Find where the given text appears and provide that cell's center as [X, Y] coordinate. 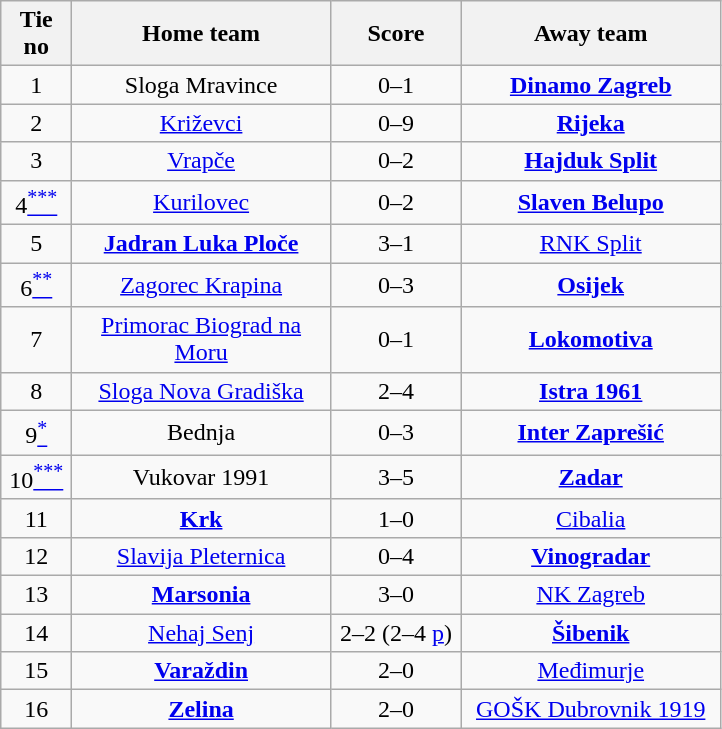
Primorac Biograd na Moru [202, 340]
Zagorec Krapina [202, 286]
4*** [36, 202]
Dinamo Zagreb [590, 85]
0–9 [396, 123]
Bednja [202, 432]
1–0 [396, 518]
0–4 [396, 556]
Marsonia [202, 595]
3–0 [396, 595]
Vinogradar [590, 556]
9* [36, 432]
Zadar [590, 478]
Rijeka [590, 123]
2 [36, 123]
Kurilovec [202, 202]
5 [36, 244]
15 [36, 671]
2–2 (2–4 p) [396, 633]
Šibenik [590, 633]
Nehaj Senj [202, 633]
Sloga Nova Gradiška [202, 391]
3–1 [396, 244]
8 [36, 391]
2–4 [396, 391]
Istra 1961 [590, 391]
11 [36, 518]
Vrapče [202, 161]
10*** [36, 478]
Krk [202, 518]
Score [396, 34]
Slaven Belupo [590, 202]
Cibalia [590, 518]
16 [36, 709]
3–5 [396, 478]
Zelina [202, 709]
Varaždin [202, 671]
Slavija Pleternica [202, 556]
1 [36, 85]
Sloga Mravince [202, 85]
Inter Zaprešić [590, 432]
13 [36, 595]
Međimurje [590, 671]
RNK Split [590, 244]
6** [36, 286]
7 [36, 340]
12 [36, 556]
Lokomotiva [590, 340]
3 [36, 161]
Jadran Luka Ploče [202, 244]
Osijek [590, 286]
Križevci [202, 123]
Tie no [36, 34]
Home team [202, 34]
Hajduk Split [590, 161]
Away team [590, 34]
GOŠK Dubrovnik 1919 [590, 709]
NK Zagreb [590, 595]
14 [36, 633]
Vukovar 1991 [202, 478]
